Return [x, y] of the center of cell containing provided text 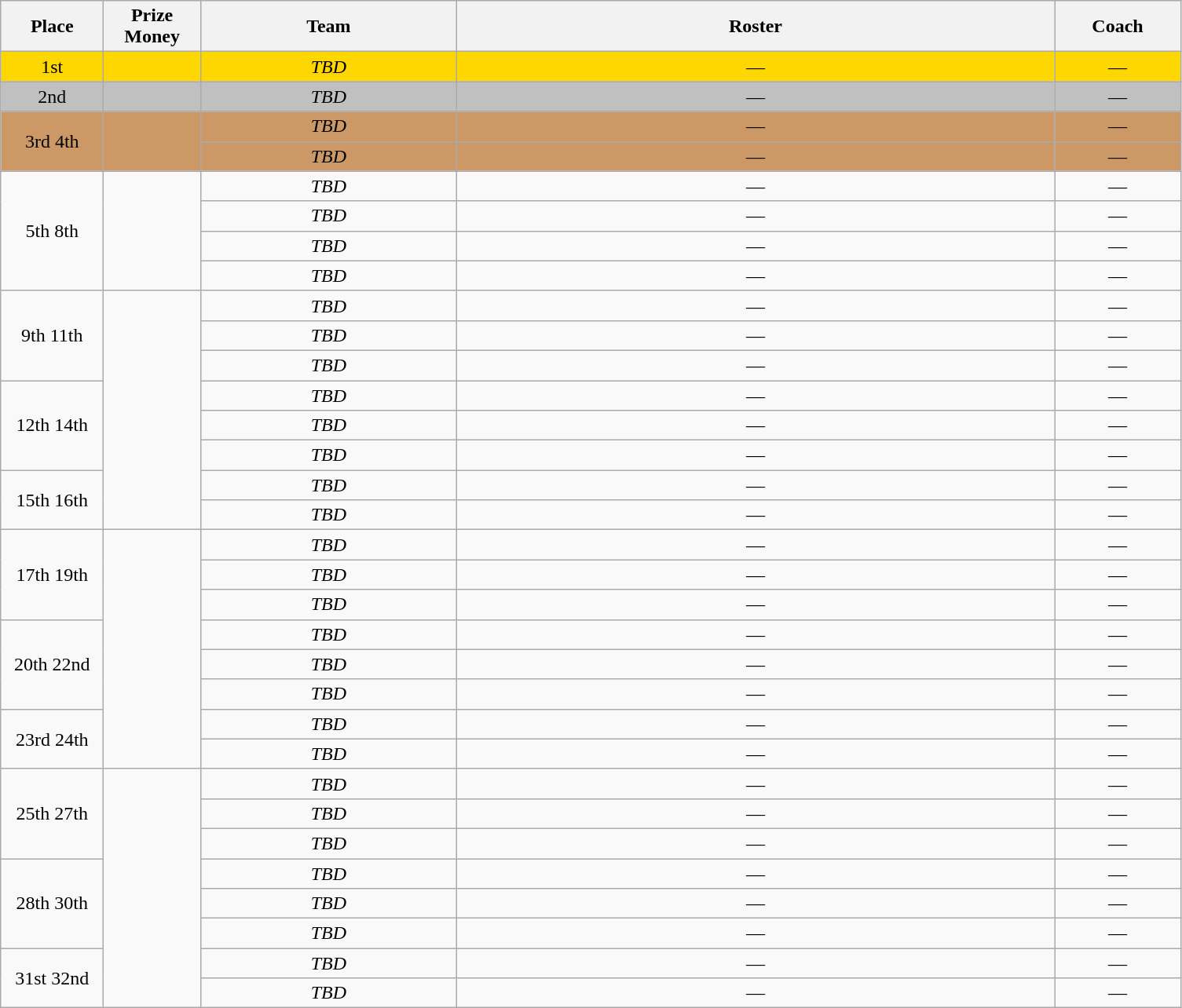
15th 16th [52, 500]
Team [328, 27]
28th 30th [52, 904]
12th 14th [52, 425]
31st 32nd [52, 978]
9th 11th [52, 335]
Prize Money [152, 27]
Coach [1117, 27]
25th 27th [52, 813]
17th 19th [52, 575]
5th 8th [52, 231]
3rd 4th [52, 141]
2nd [52, 97]
23rd 24th [52, 739]
20th 22nd [52, 664]
Place [52, 27]
1st [52, 67]
Roster [756, 27]
